Locate the cell with the specified text and output its [X, Y] center coordinate. 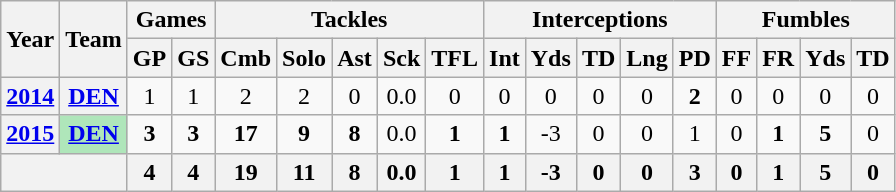
Team [94, 39]
19 [246, 172]
FF [736, 58]
2014 [30, 96]
Ast [355, 58]
11 [304, 172]
17 [246, 134]
FR [778, 58]
PD [694, 58]
Interceptions [600, 20]
Year [30, 39]
Solo [304, 58]
Fumbles [806, 20]
2015 [30, 134]
Sck [401, 58]
Games [170, 20]
Tackles [350, 20]
GS [194, 58]
GP [149, 58]
Int [505, 58]
Cmb [246, 58]
9 [304, 134]
TFL [455, 58]
Lng [647, 58]
